Capture the cell that displays the provided text and extract its (X, Y) central coordinate. 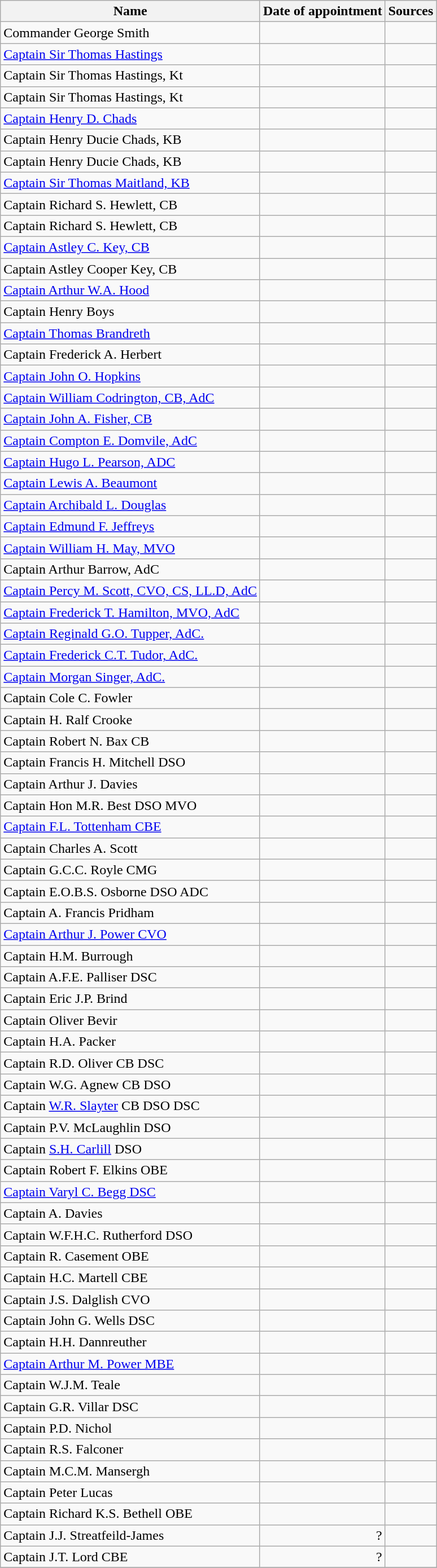
Captain R.D. Oliver CB DSC (130, 1063)
Captain Arthur J. Power CVO (130, 934)
Captain P.V. McLaughlin DSO (130, 1127)
Captain Sir Thomas Hastings (130, 54)
Captain William Codrington, CB, AdC (130, 398)
Captain A. Francis Pridham (130, 913)
Captain G.C.C. Royle CMG (130, 870)
Captain A. Davies (130, 1213)
Captain Arthur Barrow, AdC (130, 569)
Captain W.J.M. Teale (130, 1385)
Captain William H. May, MVO (130, 548)
Captain Frederick C.T. Tudor, AdC. (130, 655)
Name (130, 11)
Captain Sir Thomas Maitland, KB (130, 183)
Captain Lewis A. Beaumont (130, 483)
Captain Morgan Singer, AdC. (130, 677)
Captain F.L. Tottenham CBE (130, 827)
Captain Compton E. Domvile, AdC (130, 441)
Captain Arthur M. Power MBE (130, 1364)
Captain R.S. Falconer (130, 1450)
Captain Eric J.P. Brind (130, 999)
Captain W.F.H.C. Rutherford DSO (130, 1235)
Captain Richard K.S. Bethell OBE (130, 1514)
Captain J.S. Dalglish CVO (130, 1299)
Captain Arthur W.A. Hood (130, 290)
Captain Reginald G.O. Tupper, AdC. (130, 634)
Captain Frederick A. Herbert (130, 355)
Captain Oliver Bevir (130, 1020)
Captain S.H. Carlill DSO (130, 1149)
Captain Frederick T. Hamilton, MVO, AdC (130, 612)
Captain H.M. Burrough (130, 956)
Captain R. Casement OBE (130, 1256)
Captain Peter Lucas (130, 1492)
Captain Percy M. Scott, CVO, CS, LL.D, AdC (130, 591)
Sources (411, 11)
Captain Robert N. Bax CB (130, 741)
Captain Robert F. Elkins OBE (130, 1170)
Captain Arthur J. Davies (130, 784)
Captain Edmund F. Jeffreys (130, 526)
Commander George Smith (130, 33)
Captain Hugo L. Pearson, ADC (130, 462)
Captain H.H. Dannreuther (130, 1342)
Captain Francis H. Mitchell DSO (130, 763)
Captain J.T. Lord CBE (130, 1557)
Captain Astley C. Key, CB (130, 247)
Captain Astley Cooper Key, CB (130, 269)
Captain A.F.E. Palliser DSC (130, 977)
Captain W.R. Slayter CB DSO DSC (130, 1106)
Captain P.D. Nichol (130, 1428)
Captain H.C. Martell CBE (130, 1278)
Captain M.C.M. Mansergh (130, 1471)
Captain John A. Fisher, CB (130, 419)
Captain Charles A. Scott (130, 848)
Captain John G. Wells DSC (130, 1321)
Captain John O. Hopkins (130, 376)
Captain Hon M.R. Best DSO MVO (130, 805)
Captain J.J. Streatfeild-James (130, 1535)
Captain Thomas Brandreth (130, 333)
Date of appointment (322, 11)
Captain W.G. Agnew CB DSO (130, 1085)
Captain H.A. Packer (130, 1042)
Captain Henry D. Chads (130, 118)
Captain G.R. Villar DSC (130, 1407)
Captain Archibald L. Douglas (130, 505)
Captain Varyl C. Begg DSC (130, 1192)
Captain E.O.B.S. Osborne DSO ADC (130, 891)
Captain Henry Boys (130, 312)
Captain H. Ralf Crooke (130, 720)
Captain Cole C. Fowler (130, 698)
